Locate the cell with the specified text and output its [X, Y] center coordinate. 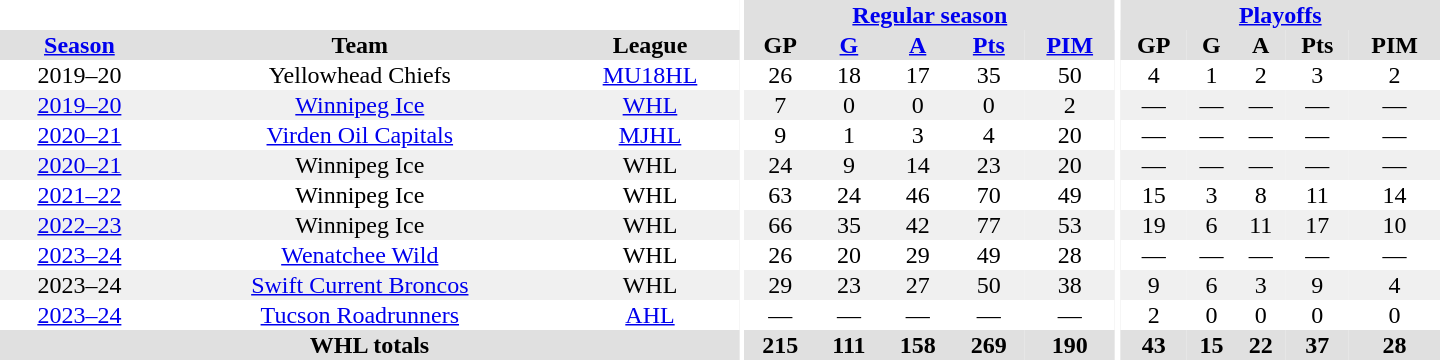
70 [988, 195]
Regular season [930, 15]
Team [360, 45]
215 [780, 345]
2021–22 [80, 195]
158 [918, 345]
Playoffs [1280, 15]
42 [918, 225]
Swift Current Broncos [360, 285]
27 [918, 285]
10 [1394, 225]
7 [780, 105]
Season [80, 45]
66 [780, 225]
18 [849, 75]
Yellowhead Chiefs [360, 75]
53 [1070, 225]
63 [780, 195]
22 [1260, 345]
19 [1154, 225]
AHL [650, 315]
77 [988, 225]
46 [918, 195]
37 [1317, 345]
111 [849, 345]
MU18HL [650, 75]
Virden Oil Capitals [360, 135]
43 [1154, 345]
190 [1070, 345]
Tucson Roadrunners [360, 315]
269 [988, 345]
38 [1070, 285]
MJHL [650, 135]
League [650, 45]
2022–23 [80, 225]
WHL totals [370, 345]
Wenatchee Wild [360, 255]
8 [1260, 195]
